Locate the cell with the specified text and output its (X, Y) center coordinate. 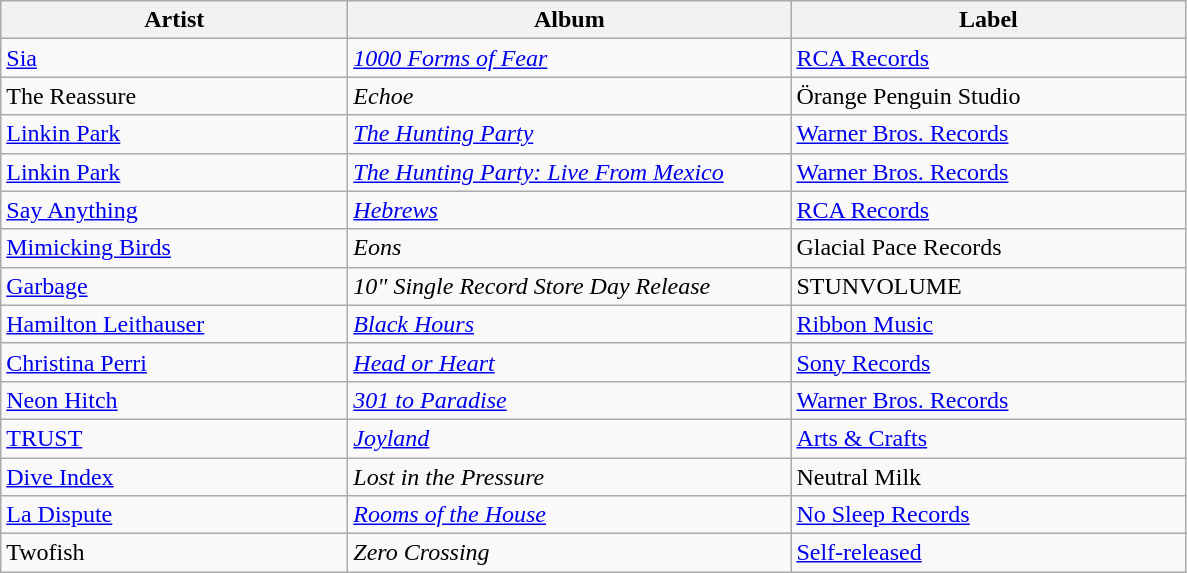
Sia (174, 58)
Zero Crossing (570, 553)
Eons (570, 248)
Hebrews (570, 210)
301 to Paradise (570, 400)
Hamilton Leithauser (174, 324)
Joyland (570, 438)
Echoe (570, 96)
Ribbon Music (988, 324)
1000 Forms of Fear (570, 58)
Rooms of the House (570, 515)
The Hunting Party (570, 134)
The Hunting Party: Live From Mexico (570, 172)
Head or Heart (570, 362)
Örange Penguin Studio (988, 96)
Label (988, 20)
Mimicking Birds (174, 248)
The Reassure (174, 96)
Arts & Crafts (988, 438)
Glacial Pace Records (988, 248)
Lost in the Pressure (570, 477)
Neon Hitch (174, 400)
STUNVOLUME (988, 286)
Twofish (174, 553)
Say Anything (174, 210)
Garbage (174, 286)
TRUST (174, 438)
Dive Index (174, 477)
Artist (174, 20)
Sony Records (988, 362)
Black Hours (570, 324)
No Sleep Records (988, 515)
La Dispute (174, 515)
Neutral Milk (988, 477)
Album (570, 20)
10" Single Record Store Day Release (570, 286)
Self-released (988, 553)
Christina Perri (174, 362)
